Determine the [x, y] coordinate at the center of the cell enclosing the given text.  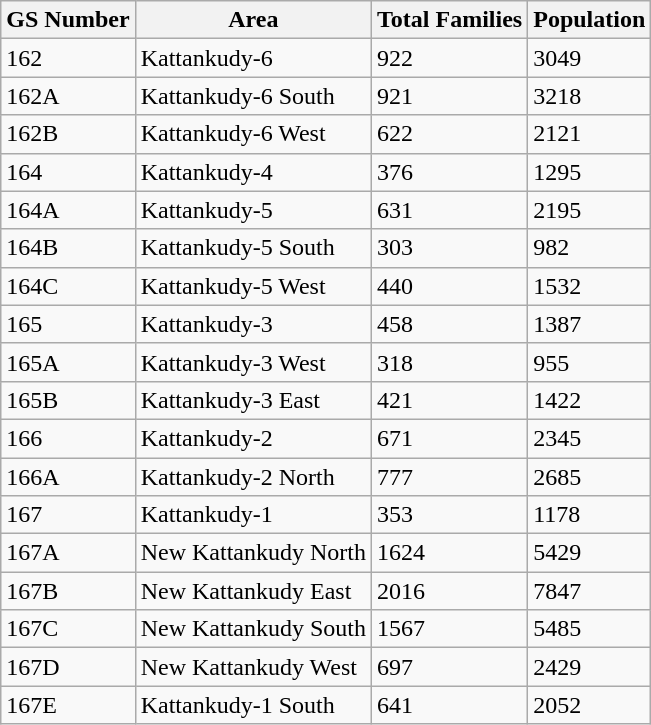
1624 [450, 553]
421 [450, 400]
2195 [590, 210]
1422 [590, 400]
697 [450, 667]
165 [68, 324]
New Kattankudy North [253, 553]
3218 [590, 96]
376 [450, 172]
Kattankudy-6 South [253, 96]
167E [68, 705]
164A [68, 210]
641 [450, 705]
Kattankudy-4 [253, 172]
Kattankudy-3 West [253, 362]
New Kattankudy West [253, 667]
Kattankudy-1 [253, 515]
671 [450, 438]
Kattankudy-1 South [253, 705]
318 [450, 362]
2685 [590, 477]
Kattankudy-5 West [253, 286]
1387 [590, 324]
2345 [590, 438]
New Kattankudy East [253, 591]
Population [590, 20]
982 [590, 248]
166 [68, 438]
164 [68, 172]
2016 [450, 591]
162B [68, 134]
458 [450, 324]
1178 [590, 515]
Kattankudy-6 West [253, 134]
162A [68, 96]
7847 [590, 591]
166A [68, 477]
167D [68, 667]
165A [68, 362]
2121 [590, 134]
631 [450, 210]
2052 [590, 705]
Kattankudy-2 North [253, 477]
440 [450, 286]
167 [68, 515]
Kattankudy-5 South [253, 248]
5429 [590, 553]
165B [68, 400]
1532 [590, 286]
Kattankudy-6 [253, 58]
777 [450, 477]
622 [450, 134]
353 [450, 515]
167A [68, 553]
3049 [590, 58]
Area [253, 20]
167B [68, 591]
5485 [590, 629]
921 [450, 96]
2429 [590, 667]
Kattankudy-3 [253, 324]
New Kattankudy South [253, 629]
167C [68, 629]
164C [68, 286]
1567 [450, 629]
955 [590, 362]
303 [450, 248]
162 [68, 58]
Kattankudy-3 East [253, 400]
Total Families [450, 20]
Kattankudy-2 [253, 438]
164B [68, 248]
GS Number [68, 20]
922 [450, 58]
Kattankudy-5 [253, 210]
1295 [590, 172]
